Determine the (X, Y) coordinate at the center of the cell enclosing the given text.  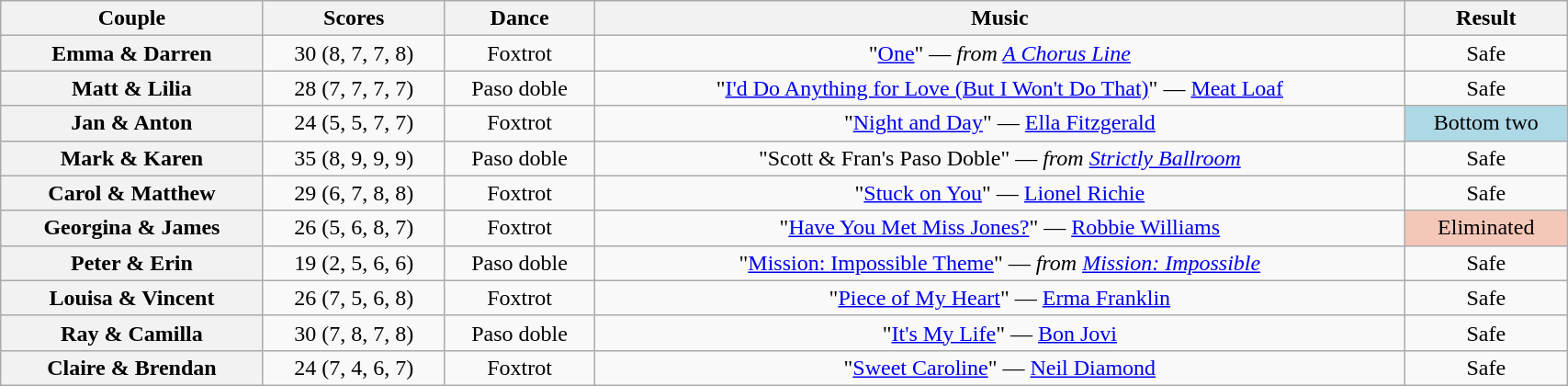
29 (6, 7, 8, 8) (354, 193)
Matt & Lilia (132, 88)
Result (1486, 18)
35 (8, 9, 9, 9) (354, 158)
Scores (354, 18)
26 (5, 6, 8, 7) (354, 228)
Carol & Matthew (132, 193)
Mark & Karen (132, 158)
"One" — from A Chorus Line (999, 53)
"Mission: Impossible Theme" — from Mission: Impossible (999, 263)
Music (999, 18)
"I'd Do Anything for Love (But I Won't Do That)" — Meat Loaf (999, 88)
Bottom two (1486, 123)
Eliminated (1486, 228)
26 (7, 5, 6, 8) (354, 298)
24 (7, 4, 6, 7) (354, 368)
"Have You Met Miss Jones?" — Robbie Williams (999, 228)
30 (7, 8, 7, 8) (354, 333)
30 (8, 7, 7, 8) (354, 53)
"It's My Life" — Bon Jovi (999, 333)
Georgina & James (132, 228)
"Night and Day" — Ella Fitzgerald (999, 123)
19 (2, 5, 6, 6) (354, 263)
Ray & Camilla (132, 333)
"Sweet Caroline" — Neil Diamond (999, 368)
24 (5, 5, 7, 7) (354, 123)
Louisa & Vincent (132, 298)
Claire & Brendan (132, 368)
Jan & Anton (132, 123)
Peter & Erin (132, 263)
"Stuck on You" — Lionel Richie (999, 193)
"Piece of My Heart" — Erma Franklin (999, 298)
28 (7, 7, 7, 7) (354, 88)
Emma & Darren (132, 53)
"Scott & Fran's Paso Doble" — from Strictly Ballroom (999, 158)
Couple (132, 18)
Dance (520, 18)
